Pinpoint the cell where the given text exists, returning its [X, Y] midpoint coordinate. 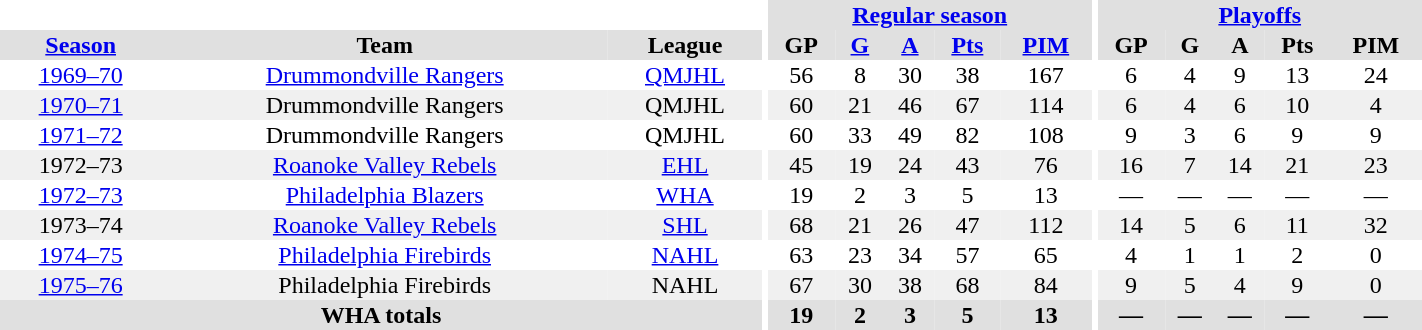
Team [384, 45]
1971–72 [80, 135]
10 [1298, 105]
SHL [685, 225]
112 [1046, 225]
84 [1046, 285]
43 [968, 165]
1969–70 [80, 75]
33 [860, 135]
108 [1046, 135]
Season [80, 45]
8 [860, 75]
WHA [685, 195]
32 [1376, 225]
Philadelphia Blazers [384, 195]
46 [910, 105]
63 [802, 255]
7 [1190, 165]
57 [968, 255]
56 [802, 75]
Regular season [930, 15]
1970–71 [80, 105]
26 [910, 225]
1974–75 [80, 255]
65 [1046, 255]
47 [968, 225]
League [685, 45]
114 [1046, 105]
167 [1046, 75]
34 [910, 255]
82 [968, 135]
45 [802, 165]
1973–74 [80, 225]
EHL [685, 165]
11 [1298, 225]
16 [1130, 165]
1975–76 [80, 285]
WHA totals [381, 315]
49 [910, 135]
76 [1046, 165]
Playoffs [1260, 15]
